Locate the cell with the specified text and output its [X, Y] center coordinate. 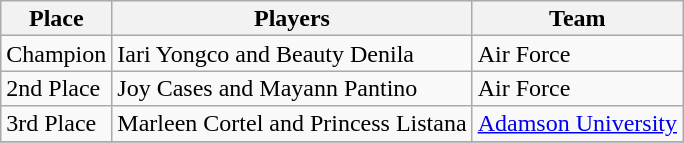
Players [292, 18]
2nd Place [56, 88]
Place [56, 18]
Adamson University [577, 124]
Joy Cases and Mayann Pantino [292, 88]
Champion [56, 54]
Team [577, 18]
3rd Place [56, 124]
Marleen Cortel and Princess Listana [292, 124]
Iari Yongco and Beauty Denila [292, 54]
